From the cell containing the given text, extract its center point as [X, Y] coordinate. 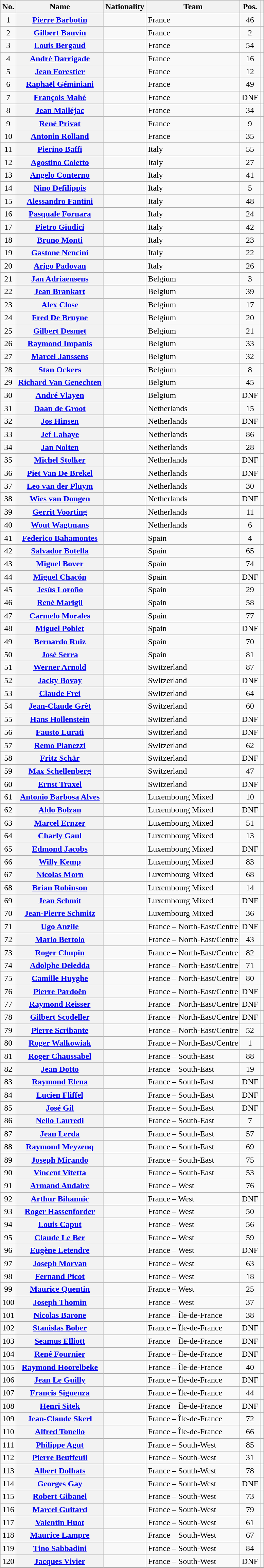
Raymond Hoorelbeke [60, 1367]
Antonio Barbosa Alves [60, 797]
94 [8, 1225]
Jacques Vivier [60, 1561]
Louis Bergaud [60, 46]
Gastone Nencini [60, 253]
Camille Huyghe [60, 978]
Pietro Giudici [60, 227]
Lucien Fliffel [60, 1095]
101 [8, 1315]
Jean Schmit [60, 901]
Claude Le Ber [60, 1238]
Max Schellenberg [60, 771]
Nicolas Barone [60, 1315]
Jean Le Guilly [60, 1380]
120 [8, 1561]
Charly Gaul [60, 836]
109 [8, 1419]
Pierre Barbotin [60, 20]
Seamus Elliott [60, 1341]
Bernardo Ruiz [60, 642]
100 [8, 1302]
Jean Lerda [60, 1134]
Daan de Groot [60, 408]
André Vlayen [60, 395]
Henri Sitek [60, 1406]
Jacky Bovay [60, 680]
Fritz Schär [60, 758]
Jean Forestier [60, 71]
Miguel Bover [60, 564]
Jean-Pierre Schmitz [60, 914]
Jesús Loroño [60, 590]
Eugène Letendre [60, 1250]
Salvador Botella [60, 551]
Team [193, 7]
Raphaël Géminiani [60, 84]
Raymond Elena [60, 1082]
José Serra [60, 654]
Albert Dolhats [60, 1471]
Miguel Poblet [60, 629]
Willy Kemp [60, 862]
Remo Pianezzi [60, 745]
116 [8, 1509]
Pierino Baffi [60, 149]
102 [8, 1328]
Adolphe Deledda [60, 965]
Pierre Scribante [60, 1030]
Jean Dotto [60, 1069]
89 [8, 1160]
95 [8, 1238]
Louis Caput [60, 1225]
Mario Bertolo [60, 939]
René Privat [60, 123]
Agostino Coletto [60, 162]
Name [60, 7]
91 [8, 1185]
Werner Arnold [60, 667]
112 [8, 1458]
Jef Lahaye [60, 434]
Armand Audaire [60, 1185]
Gerrit Voorting [60, 512]
François Mahé [60, 97]
Jean Brankart [60, 292]
Alex Close [60, 305]
Maurice Lampre [60, 1535]
118 [8, 1535]
Valentin Huot [60, 1522]
Roger Walkowiak [60, 1043]
113 [8, 1471]
Nicolas Morn [60, 875]
98 [8, 1276]
96 [8, 1250]
107 [8, 1393]
Fernand Picot [60, 1276]
Claude Frei [60, 693]
Ugo Anzile [60, 926]
Jean Malléjac [60, 110]
114 [8, 1484]
111 [8, 1445]
Joseph Thomin [60, 1302]
René Fournier [60, 1354]
Raymond Impanis [60, 343]
Federico Bahamontes [60, 538]
Leo van der Pluym [60, 486]
93 [8, 1212]
90 [8, 1173]
Marcel Janssens [60, 356]
99 [8, 1289]
Carmelo Morales [60, 616]
Nationality [125, 7]
106 [8, 1380]
Philippe Agut [60, 1445]
Antonin Rolland [60, 136]
Marcel Guitard [60, 1509]
92 [8, 1198]
Jean-Claude Grèt [60, 706]
André Darrigade [60, 59]
Joseph Mirando [60, 1160]
Jos Hinsen [60, 421]
119 [8, 1548]
97 [8, 1263]
Tino Sabbadini [60, 1548]
Gilbert Bauvin [60, 33]
Georges Gay [60, 1484]
Ernst Traxel [60, 784]
Hans Hollenstein [60, 719]
Jean-Claude Skerl [60, 1419]
Wies van Dongen [60, 499]
Pierre Beuffeuil [60, 1458]
Stanislas Bober [60, 1328]
Wout Wagtmans [60, 525]
Pasquale Fornara [60, 214]
Richard Van Genechten [60, 383]
Jan Nolten [60, 447]
Gilbert Scodeller [60, 1017]
Marcel Ernzer [60, 823]
Robert Gibanel [60, 1497]
Vincent Vitetta [60, 1173]
Arigo Padovan [60, 266]
Gilbert Desmet [60, 330]
Joseph Morvan [60, 1263]
René Marigil [60, 603]
Piet Van De Brekel [60, 473]
104 [8, 1354]
Raymond Meyzenq [60, 1147]
Raymond Reisser [60, 1004]
Alessandro Fantini [60, 201]
Michel Stolker [60, 460]
Stan Ockers [60, 369]
Francis Siguenza [60, 1393]
Pos. [250, 7]
103 [8, 1341]
Nello Lauredi [60, 1121]
Roger Hassenforder [60, 1212]
No. [8, 7]
115 [8, 1497]
José Gil [60, 1108]
Bruno Monti [60, 240]
Pierre Pardoën [60, 991]
Miguel Chacón [60, 577]
110 [8, 1432]
Fred De Bruyne [60, 318]
Edmond Jacobs [60, 849]
Roger Chaussabel [60, 1056]
Roger Chupin [60, 952]
Aldo Bolzan [60, 810]
Arthur Bihannic [60, 1198]
105 [8, 1367]
Fausto Lurati [60, 732]
117 [8, 1522]
Jan Adriaensens [60, 279]
108 [8, 1406]
Brian Robinson [60, 888]
Alfred Tonello [60, 1432]
Angelo Conterno [60, 175]
Nino Defilippis [60, 188]
Maurice Quentin [60, 1289]
